From the cell containing the given text, extract its center point as (x, y) coordinate. 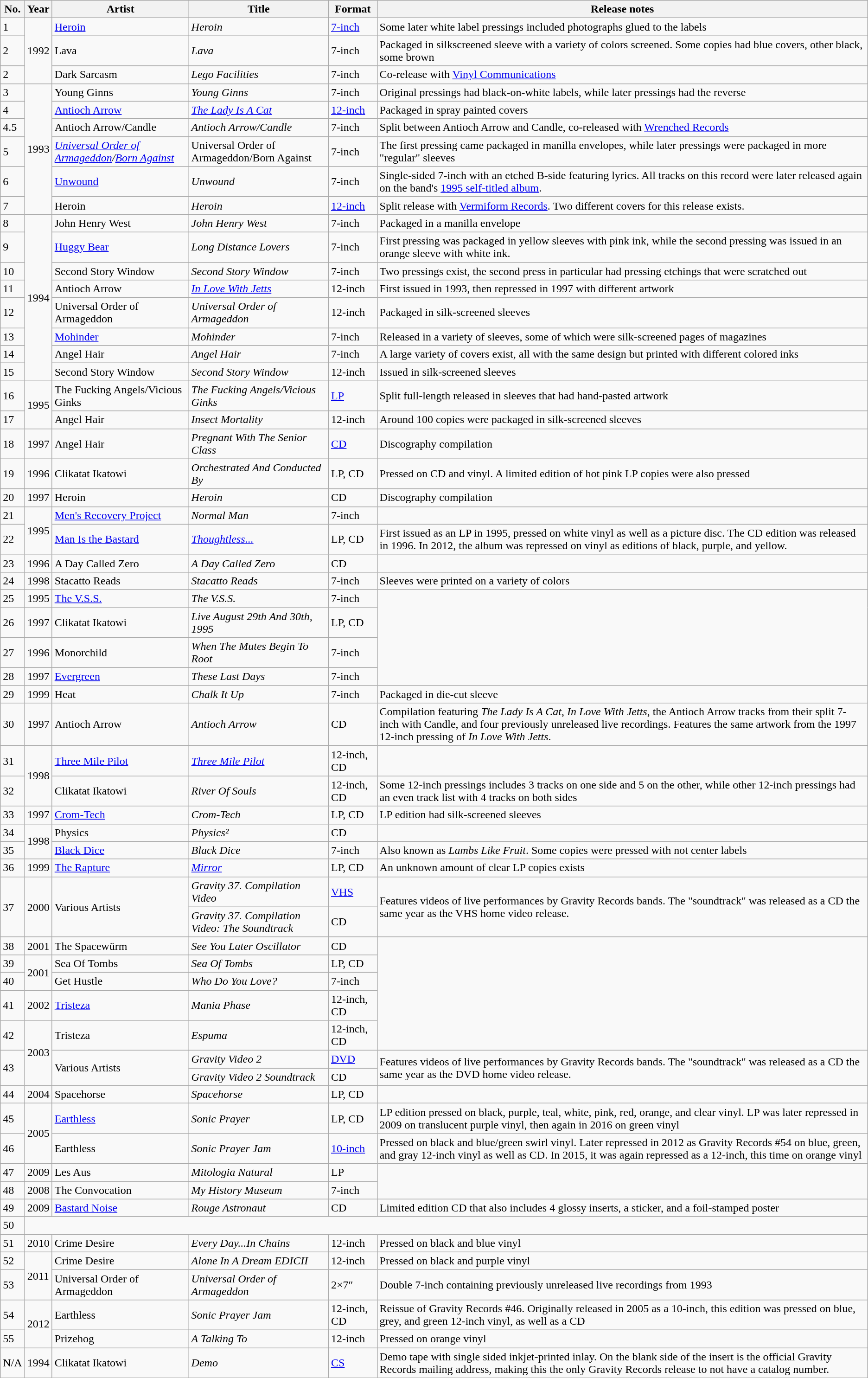
3 (13, 92)
Mirror (259, 868)
2011 (38, 1275)
Bastard Noise (121, 1208)
39 (13, 963)
32 (13, 791)
6 (13, 182)
29 (13, 694)
10-inch (352, 1148)
Insect Mortality (259, 420)
Prizehog (121, 1339)
Heat (121, 694)
Gravity Video 2 Soundtrack (259, 1077)
CS (352, 1363)
Gravity Video 2 (259, 1059)
N/A (13, 1363)
Rouge Astronaut (259, 1208)
33 (13, 815)
34 (13, 833)
28 (13, 677)
Mania Phase (259, 1005)
27 (13, 653)
36 (13, 868)
These Last Days (259, 677)
An unknown amount of clear LP copies exists (622, 868)
55 (13, 1339)
51 (13, 1243)
1993 (38, 149)
Year (38, 9)
A large variety of covers exist, all with the same design but printed with different colored inks (622, 354)
Packaged in silk-screened sleeves (622, 313)
53 (13, 1285)
Some later white label pressings included photographs glued to the labels (622, 27)
First issued in 1993, then repressed in 1997 with different artwork (622, 289)
Pressed on black and purple vinyl (622, 1261)
24 (13, 581)
The Lady Is A Cat (259, 110)
2002 (38, 1005)
Mitologia Natural (259, 1173)
See You Later Oscillator (259, 946)
9 (13, 247)
In Love With Jetts (259, 289)
2008 (38, 1190)
Pressed on orange vinyl (622, 1339)
Get Hustle (121, 981)
Features videos of live performances by Gravity Records bands. The "soundtrack" was released as a CD the same year as the VHS home video release. (622, 907)
48 (13, 1190)
Physics (121, 833)
47 (13, 1173)
Limited edition CD that also includes 4 glossy inserts, a sticker, and a foil-stamped poster (622, 1208)
My History Museum (259, 1190)
7 (13, 205)
20 (13, 498)
Man Is the Bastard (121, 539)
44 (13, 1095)
Gravity 37. Compilation Video (259, 891)
46 (13, 1148)
Every Day...In Chains (259, 1243)
2004 (38, 1095)
Gravity 37. Compilation Video: The Soundtrack (259, 922)
42 (13, 1035)
Alone In A Dream EDICII (259, 1261)
50 (13, 1225)
Long Distance Lovers (259, 247)
37 (13, 907)
Chalk It Up (259, 694)
25 (13, 598)
Packaged in silkscreened sleeve with a variety of colors screened. Some copies had blue covers, other black, some brown (622, 51)
First pressing was packaged in yellow sleeves with pink ink, while the second pressing was issued in an orange sleeve with white ink. (622, 247)
When The Mutes Begin To Root (259, 653)
Evergreen (121, 677)
No. (13, 9)
Original pressings had black-on-white labels, while later pressings had the reverse (622, 92)
45 (13, 1119)
Sleeves were printed on a variety of colors (622, 581)
38 (13, 946)
13 (13, 337)
Split between Antioch Arrow and Candle, co-released with Wrenched Records (622, 128)
Features videos of live performances by Gravity Records bands. The "soundtrack" was released as a CD the same year as the DVD home video release. (622, 1068)
21 (13, 515)
2012 (38, 1324)
22 (13, 539)
The first pressing came packaged in manilla envelopes, while later pressings were packaged in more "regular" sleeves (622, 151)
Monorchild (121, 653)
Demo (259, 1363)
52 (13, 1261)
Sonic Prayer (259, 1119)
Physics² (259, 833)
Two pressings exist, the second press in particular had pressing etchings that were scratched out (622, 271)
The Spacewürm (121, 946)
Lego Facilities (259, 75)
2005 (38, 1134)
17 (13, 420)
14 (13, 354)
Packaged in a manilla envelope (622, 223)
8 (13, 223)
Single-sided 7-inch with an etched B-side featuring lyrics. All tracks on this record were later released again on the band's 1995 self-titled album. (622, 182)
40 (13, 981)
1 (13, 27)
Live August 29th And 30th, 1995 (259, 622)
The Rapture (121, 868)
Around 100 copies were packaged in silk-screened sleeves (622, 420)
Orchestrated And Conducted By (259, 474)
2003 (38, 1053)
Split release with Vermiform Records. Two different covers for this release exists. (622, 205)
30 (13, 724)
A Talking To (259, 1339)
Title (259, 9)
11 (13, 289)
Dark Sarcasm (121, 75)
DVD (352, 1059)
Format (352, 9)
4 (13, 110)
Packaged in die-cut sleeve (622, 694)
2×7″ (352, 1285)
49 (13, 1208)
Co-release with Vinyl Communications (622, 75)
16 (13, 396)
2000 (38, 907)
Also known as Lambs Like Fruit. Some copies were pressed with not center labels (622, 850)
Split full-length released in sleeves that had hand-pasted artwork (622, 396)
5 (13, 151)
10 (13, 271)
Release notes (622, 9)
41 (13, 1005)
15 (13, 372)
1992 (38, 51)
12 (13, 313)
Packaged in spray painted covers (622, 110)
2010 (38, 1243)
Men's Recovery Project (121, 515)
Released in a variety of sleeves, some of which were silk-screened pages of magazines (622, 337)
Artist (121, 9)
The Convocation (121, 1190)
18 (13, 443)
Huggy Bear (121, 247)
43 (13, 1068)
Pregnant With The Senior Class (259, 443)
35 (13, 850)
23 (13, 563)
Espuma (259, 1035)
Double 7-inch containing previously unreleased live recordings from 1993 (622, 1285)
Who Do You Love? (259, 981)
Pressed on black and blue vinyl (622, 1243)
Les Aus (121, 1173)
Normal Man (259, 515)
4.5 (13, 128)
26 (13, 622)
Pressed on CD and vinyl. A limited edition of hot pink LP copies were also pressed (622, 474)
31 (13, 761)
LP edition had silk-screened sleeves (622, 815)
54 (13, 1314)
River Of Souls (259, 791)
Thoughtless... (259, 539)
VHS (352, 891)
19 (13, 474)
Issued in silk-screened sleeves (622, 372)
